Return [x, y] of the center of cell containing provided text 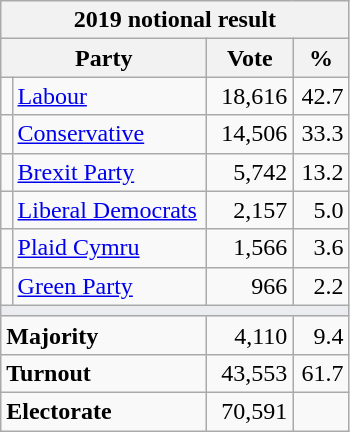
Party [104, 58]
Electorate [104, 411]
61.7 [321, 373]
5,742 [250, 172]
42.7 [321, 96]
3.6 [321, 248]
70,591 [250, 411]
Conservative [110, 134]
Vote [250, 58]
18,616 [250, 96]
13.2 [321, 172]
966 [250, 286]
Majority [104, 335]
33.3 [321, 134]
2019 notional result [175, 20]
Liberal Democrats [110, 210]
9.4 [321, 335]
% [321, 58]
Brexit Party [110, 172]
5.0 [321, 210]
Green Party [110, 286]
2,157 [250, 210]
Turnout [104, 373]
1,566 [250, 248]
2.2 [321, 286]
Labour [110, 96]
Plaid Cymru [110, 248]
43,553 [250, 373]
4,110 [250, 335]
14,506 [250, 134]
